Provide the (X, Y) coordinate of the cell's center where the given text is located.  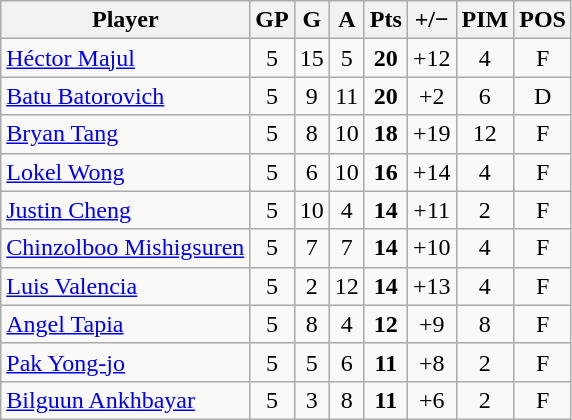
+9 (432, 324)
15 (312, 58)
POS (543, 20)
18 (386, 134)
Pak Yong-jo (126, 362)
+12 (432, 58)
A (346, 20)
Pts (386, 20)
GP (272, 20)
+/− (432, 20)
G (312, 20)
Chinzolboo Mishigsuren (126, 248)
9 (312, 96)
Héctor Majul (126, 58)
Lokel Wong (126, 172)
+19 (432, 134)
Justin Cheng (126, 210)
D (543, 96)
PIM (485, 20)
+14 (432, 172)
3 (312, 400)
+13 (432, 286)
+10 (432, 248)
+6 (432, 400)
+11 (432, 210)
Bryan Tang (126, 134)
+8 (432, 362)
16 (386, 172)
Batu Batorovich (126, 96)
Bilguun Ankhbayar (126, 400)
+2 (432, 96)
Luis Valencia (126, 286)
Angel Tapia (126, 324)
Player (126, 20)
